Detect which cell encompasses the target text, then output its (X, Y) center coordinate. 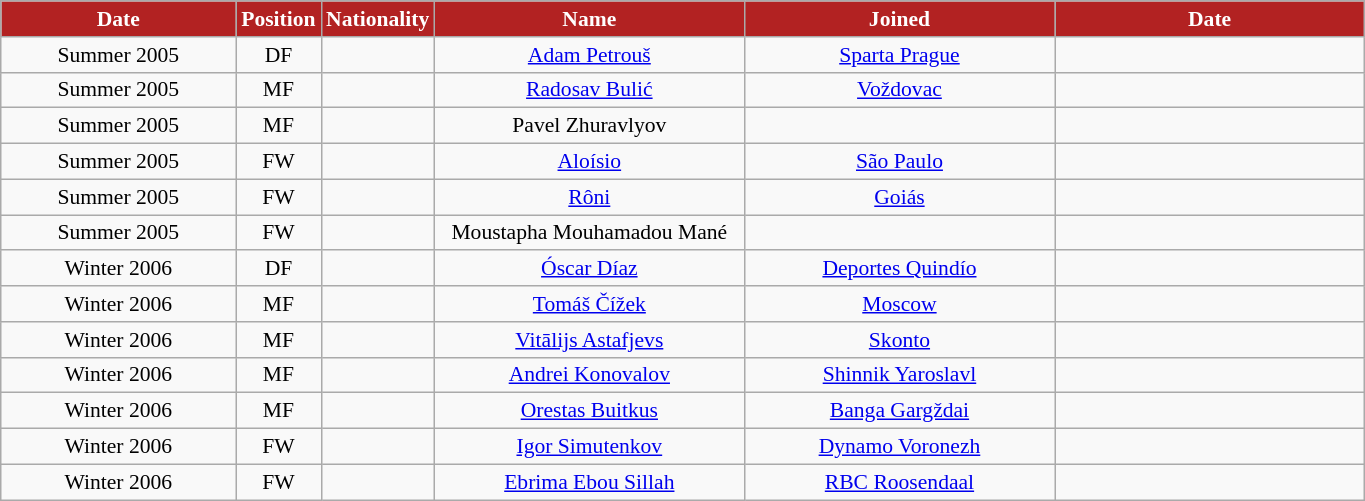
Sparta Prague (899, 55)
Igor Simutenkov (589, 447)
Óscar Díaz (589, 269)
Banga Gargždai (899, 411)
São Paulo (899, 162)
Moscow (899, 304)
Radosav Bulić (589, 90)
Ebrima Ebou Sillah (589, 482)
Andrei Konovalov (589, 375)
Tomáš Čížek (589, 304)
Orestas Buitkus (589, 411)
Pavel Zhuravlyov (589, 126)
Skonto (899, 340)
Vitālijs Astafjevs (589, 340)
Voždovac (899, 90)
Adam Petrouš (589, 55)
Joined (899, 19)
Deportes Quindío (899, 269)
Name (589, 19)
Position (278, 19)
Shinnik Yaroslavl (899, 375)
Aloísio (589, 162)
Dynamo Voronezh (899, 447)
RBC Roosendaal (899, 482)
Goiás (899, 197)
Rôni (589, 197)
Nationality (378, 19)
Moustapha Mouhamadou Mané (589, 233)
